For the text-containing cell, return its midpoint in [X, Y] coordinate format. 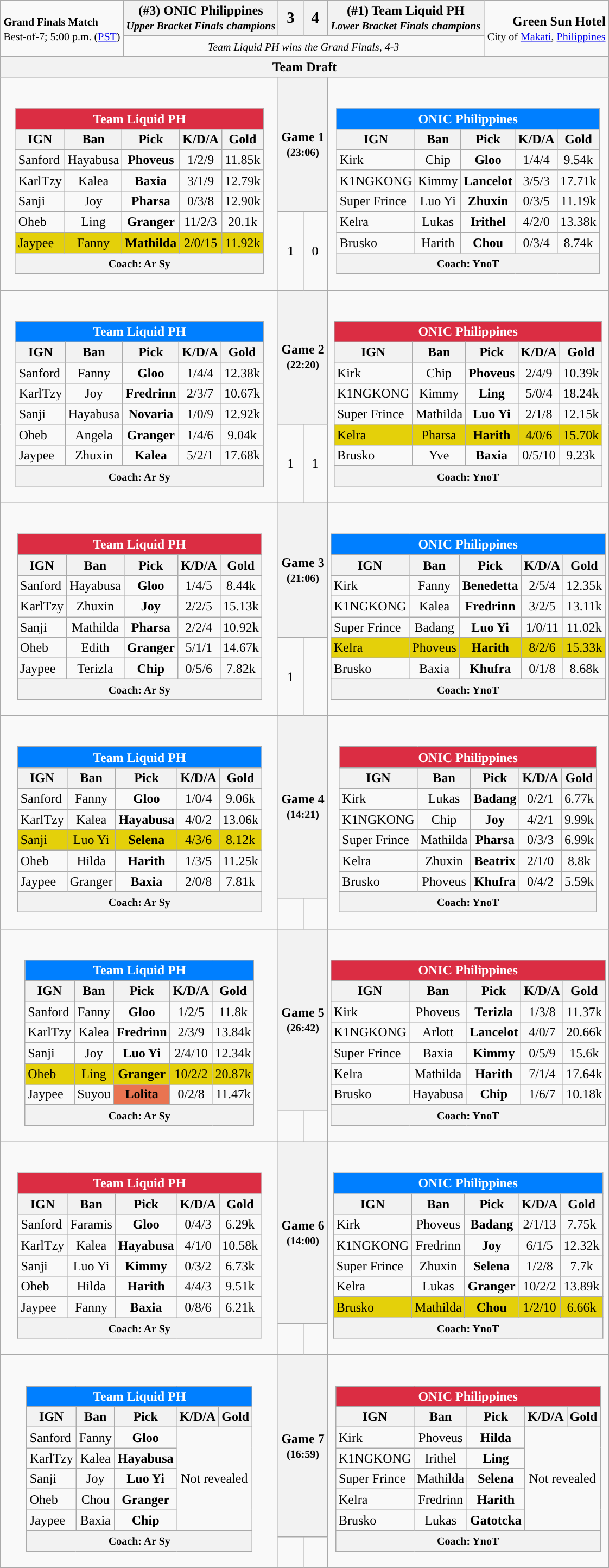
Lolita [142, 1094]
Team Draft [304, 67]
15.33k [584, 648]
3/1/9 [201, 180]
6.29k [240, 1225]
2/4/9 [539, 373]
2/4/10 [191, 1053]
12.15k [581, 414]
Arlott [438, 1032]
18.24k [581, 393]
5.59k [579, 881]
11/2/3 [201, 222]
11.85k [242, 160]
0/5/9 [542, 1053]
1/4/5 [199, 585]
7.81k [240, 881]
8.12k [240, 840]
(#3) ONIC PhilippinesUpper Bracket Finals champions [201, 18]
4/1/0 [198, 1245]
5/2/1 [200, 456]
15.6k [584, 1053]
8/2/6 [542, 648]
Edith [96, 648]
7.75k [582, 1225]
8.68k [584, 669]
6.77k [579, 799]
1/0/11 [542, 627]
1/2/9 [201, 160]
0 [315, 251]
20.66k [584, 1032]
6.73k [240, 1266]
Game 7(16:59) [303, 1446]
2/0/8 [199, 881]
2/1/8 [539, 414]
0/3/5 [536, 201]
Faramis [91, 1225]
4/4/3 [198, 1287]
Angela [94, 435]
7/1/4 [542, 1074]
9.51k [240, 1287]
13.11k [584, 607]
11.37k [584, 1012]
4/0/7 [542, 1032]
11.92k [242, 243]
13.38k [579, 222]
0/5/6 [199, 669]
0/5/10 [539, 456]
2/1/13 [540, 1225]
13.84k [233, 1032]
15.13k [241, 607]
0/3/3 [541, 840]
4/3/6 [199, 840]
9.99k [579, 820]
10.92k [241, 627]
0/8/6 [198, 1307]
7.7k [582, 1266]
3/2/5 [542, 607]
15.70k [581, 435]
6/1/5 [540, 1245]
11.02k [584, 627]
Benedetta [490, 585]
Green Sun HotelCity of Makati, Philippines [546, 28]
Yve [439, 456]
0/4/2 [541, 881]
4 [315, 18]
10.18k [584, 1094]
Game 5(26:42) [303, 1020]
0/3/4 [536, 243]
8.8k [579, 861]
0/2/1 [541, 799]
Beatrix [495, 861]
4/2/1 [541, 820]
12.34k [233, 1053]
2/2/4 [199, 627]
1/6/7 [542, 1094]
Game 6(14:00) [303, 1233]
2/1/0 [541, 861]
6.99k [579, 840]
17.68k [242, 456]
Game 1(23:06) [303, 144]
1/3/8 [542, 1012]
Game 2(22:20) [303, 357]
10.67k [242, 393]
1/2/5 [191, 1012]
13.89k [582, 1287]
6.66k [582, 1307]
1/0/4 [199, 799]
2/2/5 [199, 607]
4/0/2 [199, 820]
13.06k [240, 820]
1/2/10 [540, 1307]
1/0/9 [200, 414]
6.21k [240, 1307]
12.79k [242, 180]
Team Liquid PH wins the Grand Finals, 4-3 [303, 46]
0/3/2 [198, 1266]
20.87k [233, 1074]
9.23k [581, 456]
Grand Finals MatchBest-of-7; 5:00 p.m. (PST) [62, 28]
9.54k [579, 160]
9.04k [242, 435]
9.06k [240, 799]
Novaria [151, 414]
11.8k [233, 1012]
17.71k [579, 180]
3/5/3 [536, 180]
11.19k [579, 201]
2/0/15 [201, 243]
0/4/3 [198, 1225]
0/3/8 [201, 201]
11.47k [233, 1094]
2/5/4 [542, 585]
1/3/5 [199, 861]
12.38k [242, 373]
11.25k [240, 861]
3 [291, 18]
(#1) Team Liquid PHLower Bracket Finals champions [405, 18]
Gatotcka [496, 1520]
5/1/1 [199, 648]
17.64k [584, 1074]
10.58k [240, 1245]
5/0/4 [539, 393]
12.92k [242, 414]
20.1k [242, 222]
12.90k [242, 201]
2/3/7 [200, 393]
Game 4(14:21) [303, 807]
4/2/0 [536, 222]
1/4/6 [200, 435]
7.82k [241, 669]
8.74k [579, 243]
2/3/9 [191, 1032]
12.32k [582, 1245]
12.35k [584, 585]
Suyou [94, 1094]
4/0/6 [539, 435]
1/2/8 [540, 1266]
Game 3(21:06) [303, 570]
14.67k [241, 648]
0/1/8 [542, 669]
10.39k [581, 373]
8.44k [241, 585]
0/2/8 [191, 1094]
